Detect which cell encompasses the target text, then output its (x, y) center coordinate. 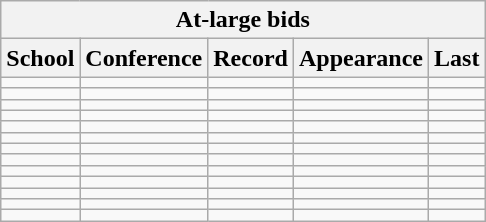
School (40, 58)
Appearance (360, 58)
At-large bids (243, 20)
Record (251, 58)
Last (457, 58)
Conference (144, 58)
